Output the [x, y] coordinate of the center of the cell containing the given text.  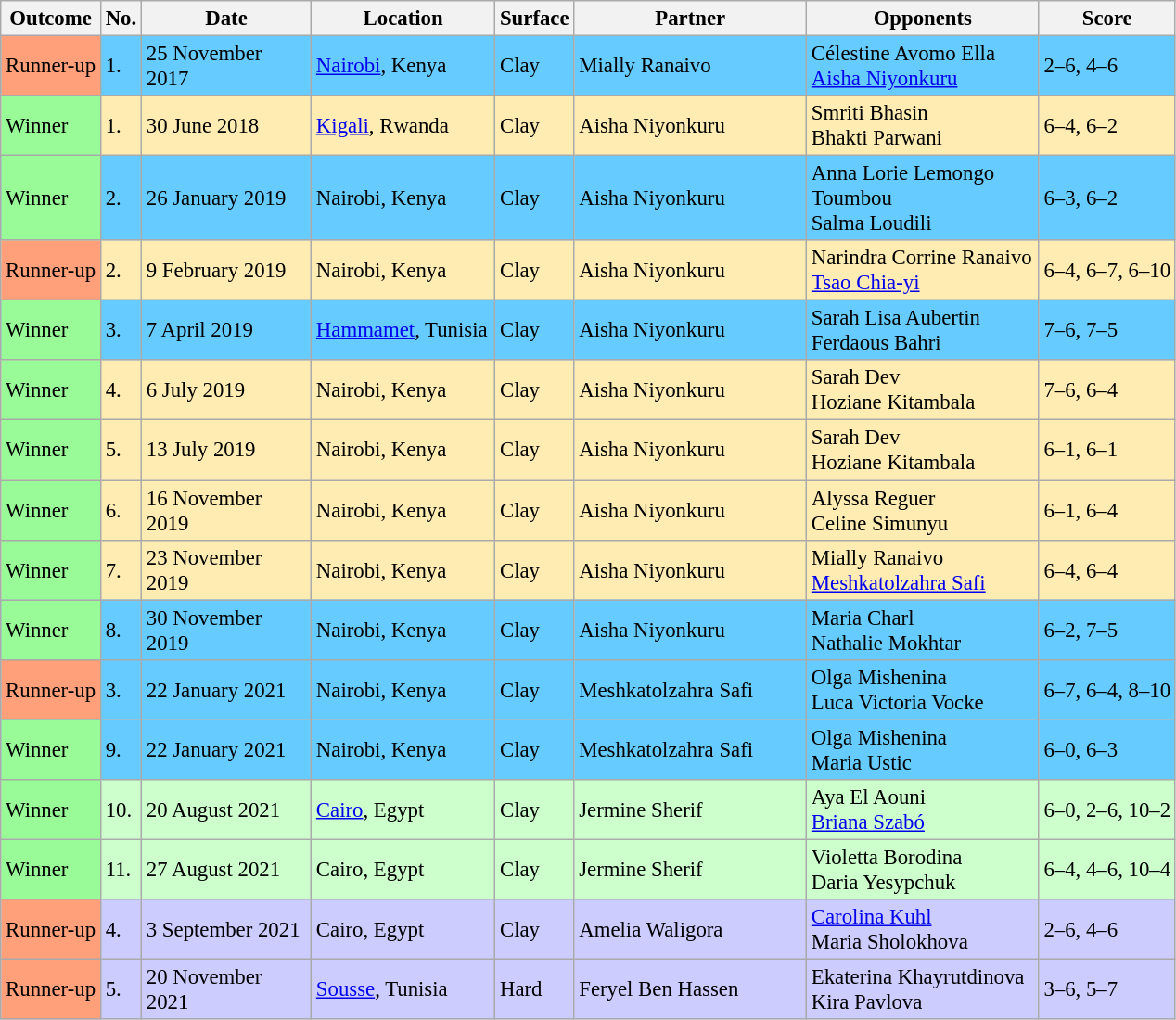
6–4, 6–4 [1107, 569]
Olga Mishenina Luca Victoria Vocke [924, 690]
Partner [690, 19]
Score [1107, 19]
30 June 2018 [226, 126]
Carolina Kuhl Maria Sholokhova [924, 929]
6–4, 6–7, 6–10 [1107, 271]
Outcome [51, 19]
Amelia Waligora [690, 929]
7. [121, 569]
6. [121, 510]
Hammamet, Tunisia [403, 330]
30 November 2019 [226, 631]
3 September 2021 [226, 929]
Mially Ranaivo Meshkatolzahra Safi [924, 569]
6–0, 6–3 [1107, 749]
7 April 2019 [226, 330]
6–0, 2–6, 10–2 [1107, 810]
11. [121, 870]
6–1, 6–1 [1107, 451]
Aya El Aouni Briana Szabó [924, 810]
6–7, 6–4, 8–10 [1107, 690]
Surface [534, 19]
Mially Ranaivo [690, 67]
Feryel Ben Hassen [690, 988]
26 January 2019 [226, 198]
Célestine Avomo Ella Aisha Niyonkuru [924, 67]
6–3, 6–2 [1107, 198]
6–1, 6–4 [1107, 510]
7–6, 6–4 [1107, 389]
9 February 2019 [226, 271]
Location [403, 19]
3–6, 5–7 [1107, 988]
25 November 2017 [226, 67]
6–4, 4–6, 10–4 [1107, 870]
20 November 2021 [226, 988]
Narindra Corrine Ranaivo Tsao Chia-yi [924, 271]
No. [121, 19]
Hard [534, 988]
16 November 2019 [226, 510]
6–2, 7–5 [1107, 631]
Sousse, Tunisia [403, 988]
13 July 2019 [226, 451]
Olga Mishenina Maria Ustic [924, 749]
Opponents [924, 19]
Date [226, 19]
Maria Charl Nathalie Mokhtar [924, 631]
20 August 2021 [226, 810]
8. [121, 631]
Smriti Bhasin Bhakti Parwani [924, 126]
10. [121, 810]
9. [121, 749]
Ekaterina Khayrutdinova Kira Pavlova [924, 988]
7–6, 7–5 [1107, 330]
6 July 2019 [226, 389]
Sarah Lisa Aubertin Ferdaous Bahri [924, 330]
27 August 2021 [226, 870]
6–4, 6–2 [1107, 126]
Anna Lorie Lemongo Toumbou Salma Loudili [924, 198]
Kigali, Rwanda [403, 126]
Violetta Borodina Daria Yesypchuk [924, 870]
Alyssa Reguer Celine Simunyu [924, 510]
23 November 2019 [226, 569]
